Identify which cell holds the provided text, then report its [x, y] central coordinate. 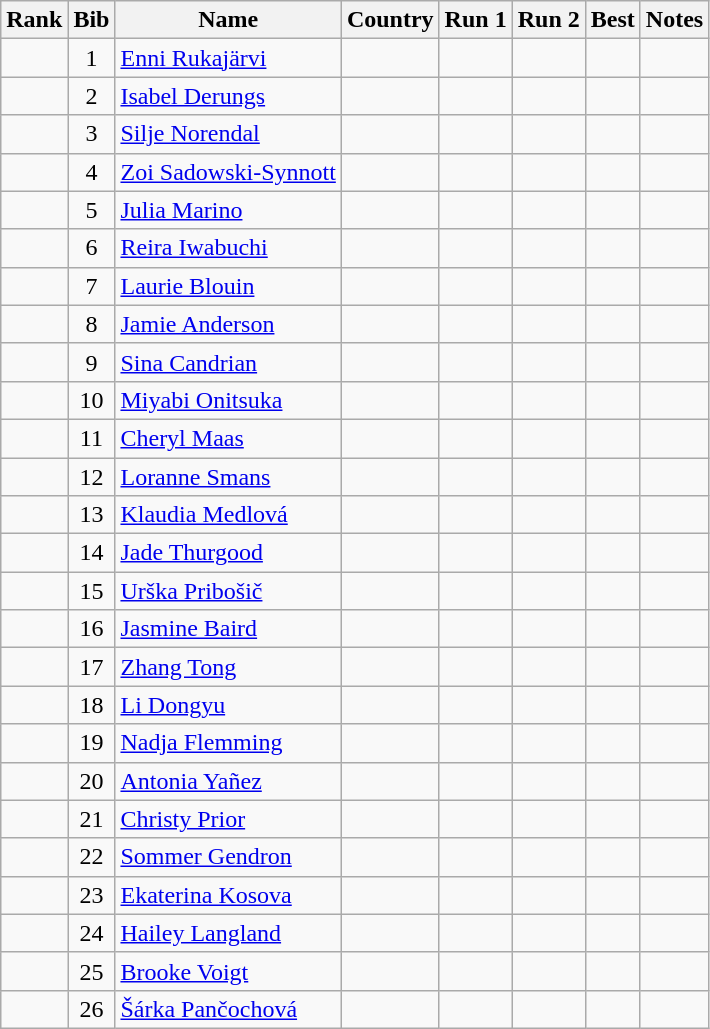
Hailey Langland [228, 933]
Šárka Pančochová [228, 1009]
Cheryl Maas [228, 438]
Urška Pribošič [228, 591]
Brooke Voigt [228, 971]
20 [92, 781]
Christy Prior [228, 819]
16 [92, 629]
21 [92, 819]
15 [92, 591]
6 [92, 248]
Bib [92, 20]
25 [92, 971]
Rank [34, 20]
19 [92, 743]
24 [92, 933]
Loranne Smans [228, 477]
18 [92, 705]
23 [92, 895]
Enni Rukajärvi [228, 58]
Jade Thurgood [228, 553]
14 [92, 553]
13 [92, 515]
Li Dongyu [228, 705]
Miyabi Onitsuka [228, 400]
1 [92, 58]
5 [92, 210]
Notes [674, 20]
Zhang Tong [228, 667]
Run 2 [548, 20]
8 [92, 324]
Isabel Derungs [228, 96]
17 [92, 667]
Nadja Flemming [228, 743]
Run 1 [476, 20]
4 [92, 172]
Sina Candrian [228, 362]
Ekaterina Kosova [228, 895]
3 [92, 134]
Jasmine Baird [228, 629]
Name [228, 20]
Laurie Blouin [228, 286]
12 [92, 477]
10 [92, 400]
Best [612, 20]
22 [92, 857]
Antonia Yañez [228, 781]
2 [92, 96]
Silje Norendal [228, 134]
Sommer Gendron [228, 857]
26 [92, 1009]
7 [92, 286]
9 [92, 362]
11 [92, 438]
Country [390, 20]
Julia Marino [228, 210]
Klaudia Medlová [228, 515]
Zoi Sadowski-Synnott [228, 172]
Jamie Anderson [228, 324]
Reira Iwabuchi [228, 248]
